Return the (x, y) coordinate for the center point of the cell that contains the specified text.  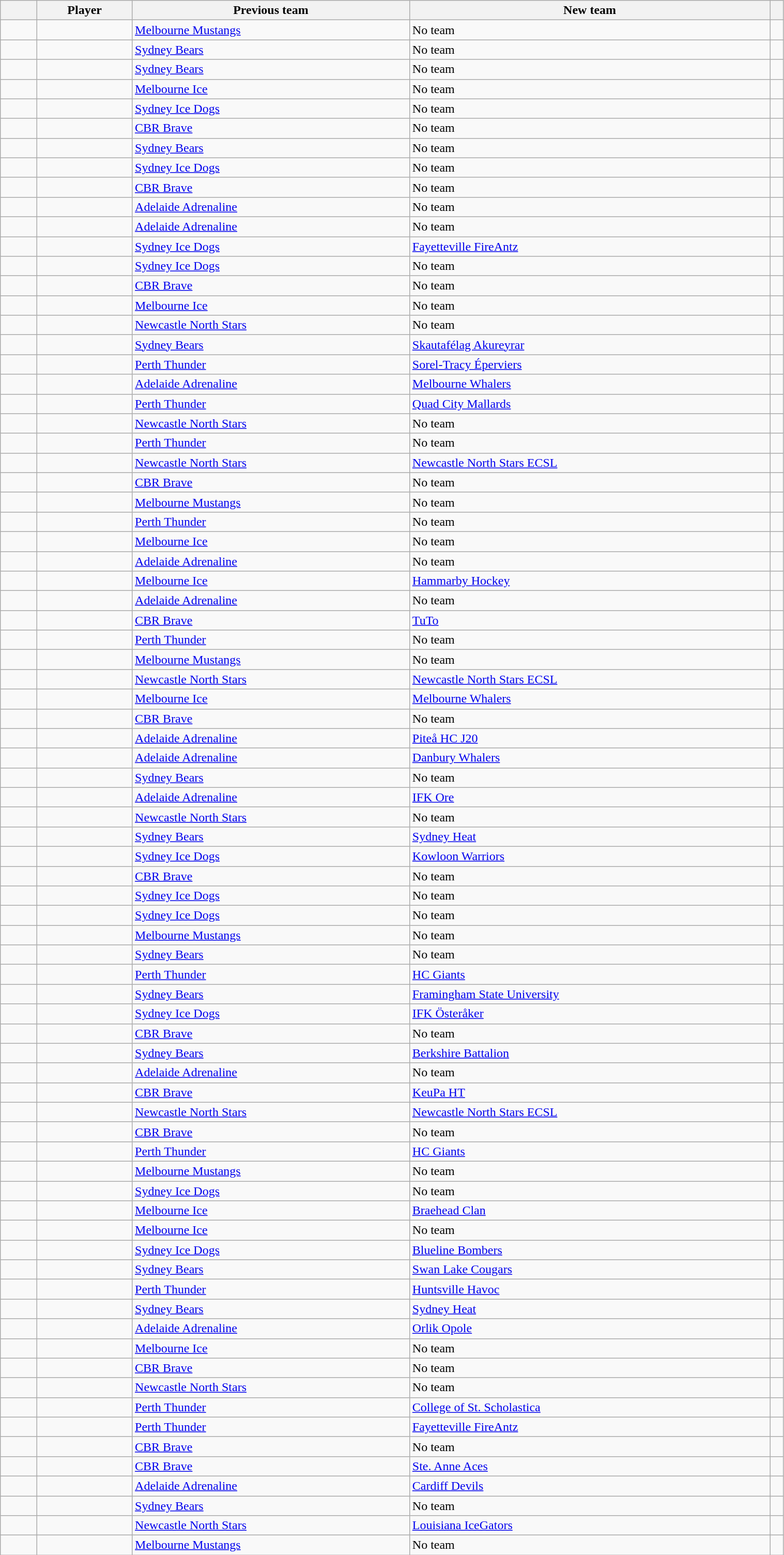
Ste. Anne Aces (590, 1466)
Danbury Whalers (590, 758)
IFK Österåker (590, 1014)
Louisiana IceGators (590, 1526)
Hammarby Hockey (590, 581)
Previous team (271, 10)
Blueline Bombers (590, 1250)
Player (85, 10)
Piteå HC J20 (590, 738)
Orlik Opole (590, 1329)
Swan Lake Cougars (590, 1270)
Sorel-Tracy Éperviers (590, 364)
TuTo (590, 620)
IFK Ore (590, 797)
College of St. Scholastica (590, 1407)
Berkshire Battalion (590, 1053)
Framingham State University (590, 994)
Huntsville Havoc (590, 1289)
New team (590, 10)
Braehead Clan (590, 1211)
Kowloon Warriors (590, 856)
KeuPa HT (590, 1092)
Cardiff Devils (590, 1486)
Skautafélag Akureyrar (590, 345)
Quad City Mallards (590, 404)
